Search for the cell housing the specified text and yield its (x, y) center coordinate. 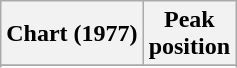
Peakposition (189, 34)
Chart (1977) (72, 34)
